Return the (X, Y) coordinate for the center point of the cell that contains the specified text.  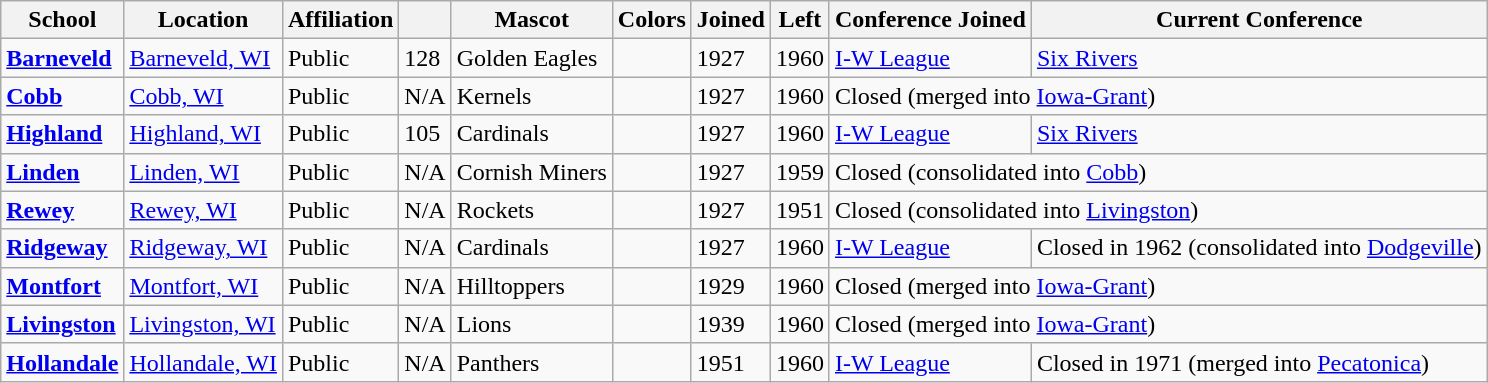
Cobb, WI (204, 96)
Highland (62, 134)
Panthers (532, 362)
Joined (730, 20)
Left (800, 20)
Location (204, 20)
Rewey, WI (204, 210)
105 (425, 134)
Lions (532, 324)
Cornish Miners (532, 172)
Closed in 1971 (merged into Pecatonica) (1259, 362)
Hilltoppers (532, 286)
Hollandale (62, 362)
Conference Joined (930, 20)
Highland, WI (204, 134)
Rewey (62, 210)
Hollandale, WI (204, 362)
Closed (consolidated into Livingston) (1158, 210)
Livingston, WI (204, 324)
Kernels (532, 96)
1959 (800, 172)
Barneveld (62, 58)
Montfort (62, 286)
Closed in 1962 (consolidated into Dodgeville) (1259, 248)
Ridgeway, WI (204, 248)
Cobb (62, 96)
Colors (652, 20)
Mascot (532, 20)
128 (425, 58)
Livingston (62, 324)
1929 (730, 286)
Linden (62, 172)
Barneveld, WI (204, 58)
School (62, 20)
Closed (consolidated into Cobb) (1158, 172)
Affiliation (340, 20)
Current Conference (1259, 20)
Ridgeway (62, 248)
1939 (730, 324)
Linden, WI (204, 172)
Montfort, WI (204, 286)
Golden Eagles (532, 58)
Rockets (532, 210)
